Find where the given text appears and provide that cell's center as (x, y) coordinate. 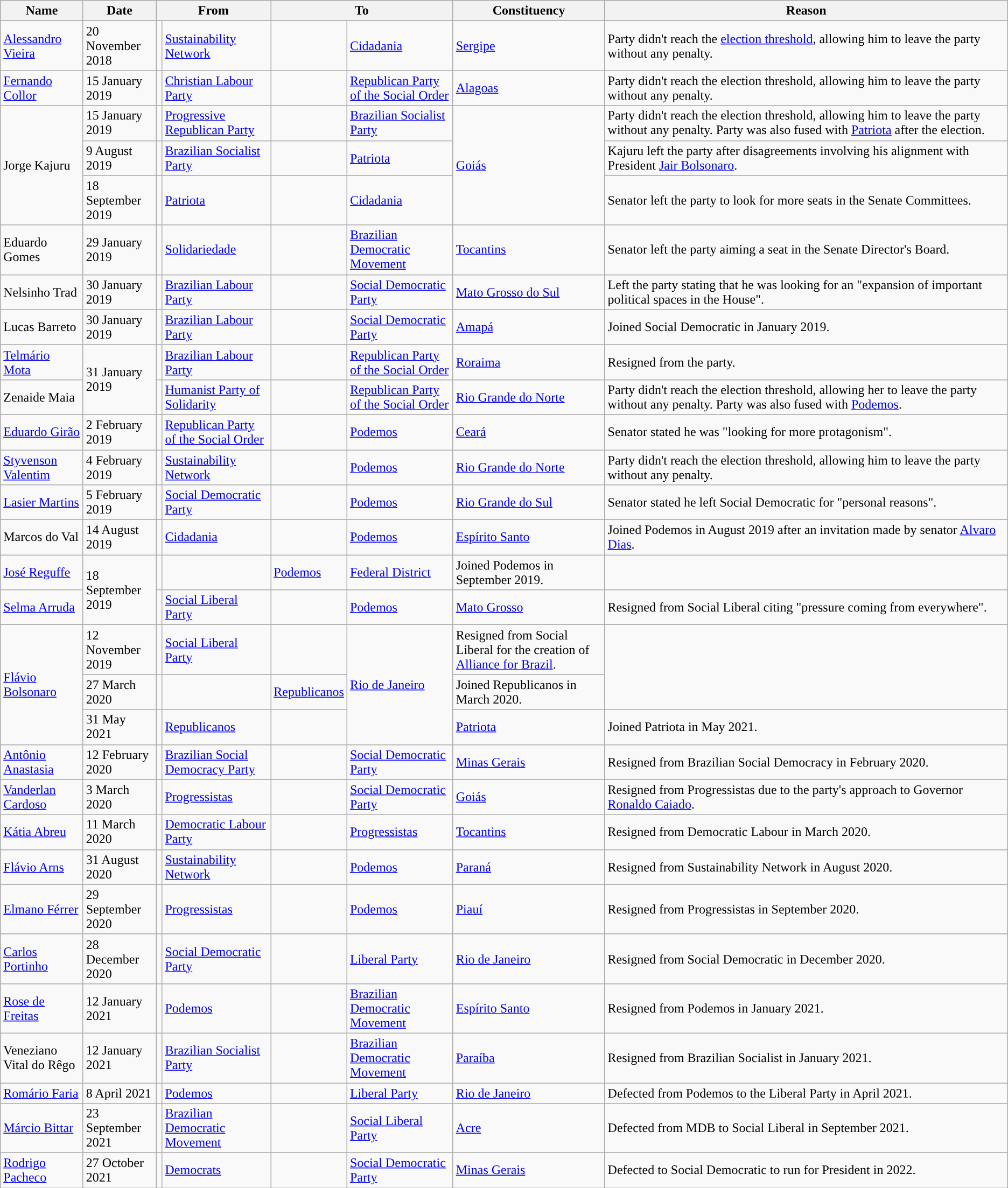
Democrats (216, 1170)
31 May 2021 (120, 727)
Resigned from Democratic Labour in March 2020. (806, 832)
2 February 2019 (120, 432)
Antônio Anastasia (42, 762)
Federal District (400, 573)
José Reguffe (42, 573)
Joined Podemos in August 2019 after an invitation made by senator Alvaro Dias. (806, 537)
From (213, 11)
Defected from Podemos to the Liberal Party in April 2021. (806, 1093)
Eduardo Gomes (42, 250)
Left the party stating that he was looking for an "expansion of important political spaces in the House". (806, 292)
Paraná (529, 867)
Alessandro Vieira (42, 46)
Kajuru left the party after disagreements involving his alignment with President Jair Bolsonaro. (806, 158)
Mato Grosso do Sul (529, 292)
5 February 2019 (120, 503)
Joined Republicanos in March 2020. (529, 692)
Rio Grande do Sul (529, 503)
Resigned from the party. (806, 362)
28 December 2020 (120, 959)
Progressive Republican Party (216, 123)
Name (42, 11)
31 January 2019 (120, 379)
Resigned from Brazilian Socialist in January 2021. (806, 1058)
14 August 2019 (120, 537)
Joined Patriota in May 2021. (806, 727)
Piauí (529, 909)
Alagoas (529, 88)
Marcos do Val (42, 537)
4 February 2019 (120, 467)
12 November 2019 (120, 650)
11 March 2020 (120, 832)
Selma Arruda (42, 607)
Flávio Bolsonaro (42, 685)
Resigned from Podemos in January 2021. (806, 1008)
8 April 2021 (120, 1093)
Telmário Mota (42, 362)
Veneziano Vital do Rêgo (42, 1058)
Styvenson Valentim (42, 467)
Resigned from Social Liberal citing "pressure coming from everywhere". (806, 607)
31 August 2020 (120, 867)
Fernando Collor (42, 88)
Kátia Abreu (42, 832)
9 August 2019 (120, 158)
Lucas Barreto (42, 327)
Brazilian Social Democracy Party (216, 762)
Ceará (529, 432)
27 March 2020 (120, 692)
Resigned from Progressistas in September 2020. (806, 909)
Party didn't reach the election threshold, allowing her to leave the party without any penalty. Party was also fused with Podemos. (806, 397)
Amapá (529, 327)
Elmano Férrer (42, 909)
Nelsinho Trad (42, 292)
Date (120, 11)
20 November 2018 (120, 46)
Resigned from Sustainability Network in August 2020. (806, 867)
23 September 2021 (120, 1128)
Márcio Bittar (42, 1128)
Humanist Party of Solidarity (216, 397)
Senator left the party aiming a seat in the Senate Director's Board. (806, 250)
Rose de Freitas (42, 1008)
Zenaide Maia (42, 397)
29 January 2019 (120, 250)
29 September 2020 (120, 909)
Constituency (529, 11)
Vanderlan Cardoso (42, 797)
Resigned from Brazilian Social Democracy in February 2020. (806, 762)
Christian Labour Party (216, 88)
Mato Grosso (529, 607)
Democratic Labour Party (216, 832)
Eduardo Girão (42, 432)
Acre (529, 1128)
Defected from MDB to Social Liberal in September 2021. (806, 1128)
Joined Social Democratic in January 2019. (806, 327)
Reason (806, 11)
Flávio Arns (42, 867)
To (362, 11)
Sergipe (529, 46)
Rodrigo Pacheco (42, 1170)
Senator stated he left Social Democratic for "personal reasons". (806, 503)
Carlos Portinho (42, 959)
27 October 2021 (120, 1170)
Romário Faria (42, 1093)
Paraíba (529, 1058)
Resigned from Social Liberal for the creation of Alliance for Brazil. (529, 650)
12 February 2020 (120, 762)
Lasier Martins (42, 503)
Resigned from Progressistas due to the party's approach to Governor Ronaldo Caiado. (806, 797)
Solidariedade (216, 250)
3 March 2020 (120, 797)
Jorge Kajuru (42, 165)
Defected to Social Democratic to run for President in 2022. (806, 1170)
Senator left the party to look for more seats in the Senate Committees. (806, 200)
Roraima (529, 362)
Joined Podemos in September 2019. (529, 573)
Resigned from Social Democratic in December 2020. (806, 959)
Senator stated he was "looking for more protagonism". (806, 432)
